Output the [X, Y] coordinate of the center of the cell containing the given text.  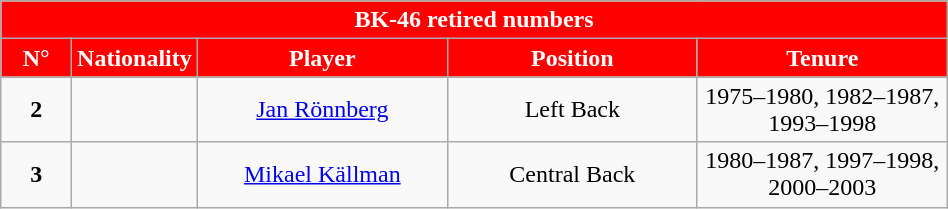
N° [36, 58]
Nationality [135, 58]
Jan Rönnberg [322, 110]
1975–1980, 1982–1987, 1993–1998 [822, 110]
Position [572, 58]
Player [322, 58]
Left Back [572, 110]
Mikael Källman [322, 174]
Central Back [572, 174]
Tenure [822, 58]
2 [36, 110]
BK-46 retired numbers [474, 20]
1980–1987, 1997–1998, 2000–2003 [822, 174]
3 [36, 174]
